Pinpoint the cell where the given text exists, returning its [X, Y] midpoint coordinate. 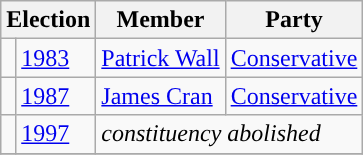
Election [48, 20]
1983 [56, 58]
Patrick Wall [160, 58]
Party [294, 20]
Member [160, 20]
1987 [56, 96]
1997 [56, 134]
James Cran [160, 96]
constituency abolished [230, 134]
